Capture the cell that displays the provided text and extract its [X, Y] central coordinate. 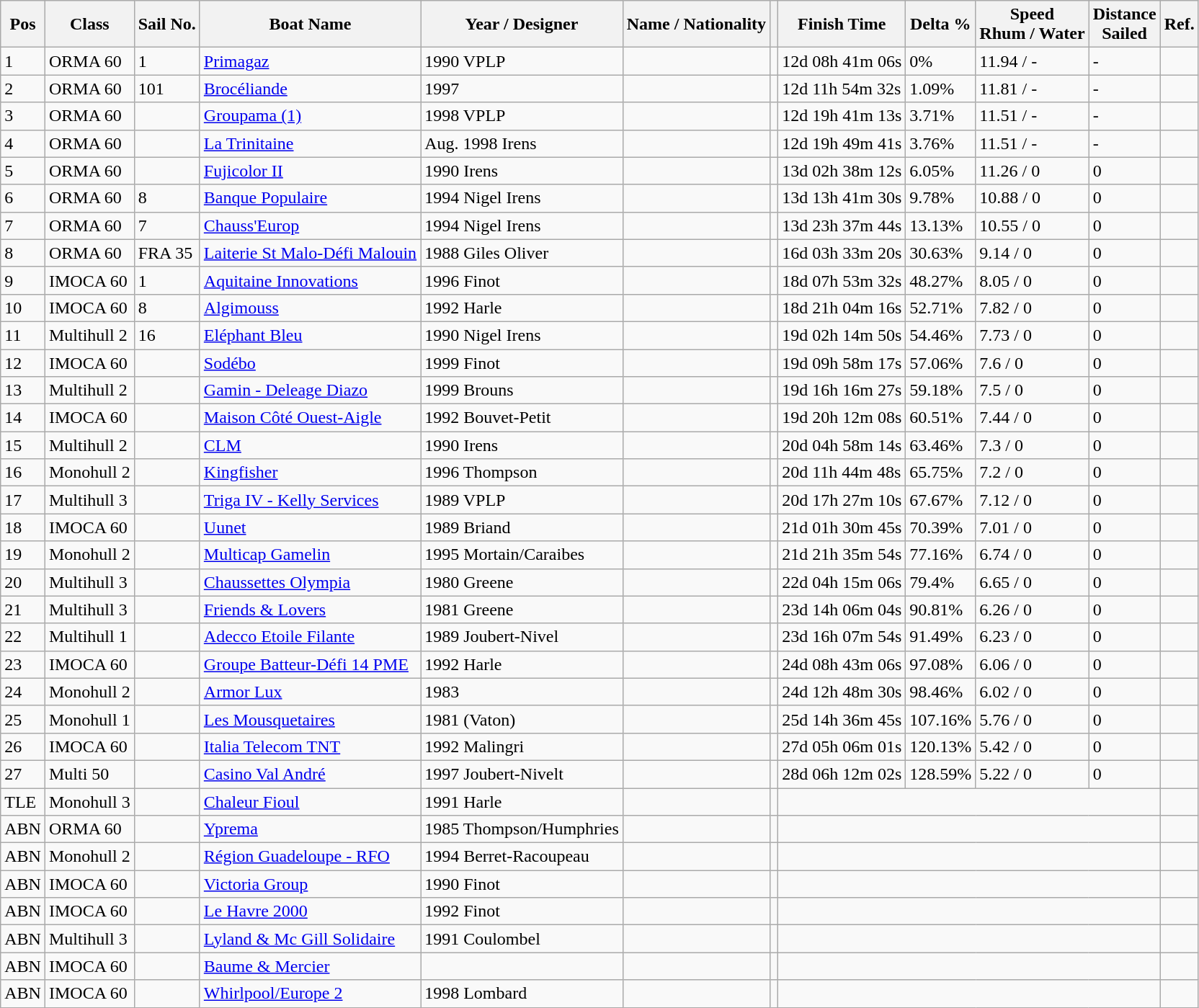
3.76% [941, 143]
Ref. [1179, 24]
Speed Rhum / Water [1032, 24]
23d 16h 07m 54s [842, 637]
5.22 / 0 [1032, 774]
120.13% [941, 746]
1981 (Vaton) [522, 719]
Région Guadeloupe - RFO [310, 857]
21d 21h 35m 54s [842, 555]
7.82 / 0 [1032, 308]
3 [23, 116]
1990 Nigel Irens [522, 335]
Groupe Batteur-Défi 14 PME [310, 664]
5 [23, 171]
Chaussettes Olympia [310, 582]
1991 Coulombel [522, 939]
Chaleur Fioul [310, 802]
2 [23, 89]
Baume & Mercier [310, 966]
17 [23, 500]
7.12 / 0 [1032, 500]
1997 [522, 89]
70.39% [941, 527]
7.6 / 0 [1032, 362]
90.81% [941, 610]
24 [23, 692]
Adecco Etoile Filante [310, 637]
67.67% [941, 500]
1980 Greene [522, 582]
1988 Giles Oliver [522, 253]
10.55 / 0 [1032, 226]
12 [23, 362]
Aquitaine Innovations [310, 280]
10.88 / 0 [1032, 198]
Distance Sailed [1124, 24]
Whirlpool/Europe 2 [310, 994]
Victoria Group [310, 884]
25 [23, 719]
19d 16h 16m 27s [842, 391]
Year / Designer [522, 24]
Triga IV - Kelly Services [310, 500]
Laiterie St Malo-Défi Malouin [310, 253]
18 [23, 527]
98.46% [941, 692]
5.42 / 0 [1032, 746]
Pos [23, 24]
9 [23, 280]
1998 VPLP [522, 116]
1996 Finot [522, 280]
63.46% [941, 445]
Multi 50 [89, 774]
19d 02h 14m 50s [842, 335]
13d 23h 37m 44s [842, 226]
12d 08h 41m 06s [842, 61]
Monohull 3 [89, 802]
1.09% [941, 89]
9.14 / 0 [1032, 253]
23 [23, 664]
20d 04h 58m 14s [842, 445]
52.71% [941, 308]
FRA 35 [167, 253]
7.2 / 0 [1032, 473]
1999 Finot [522, 362]
Lyland & Mc Gill Solidaire [310, 939]
7.01 / 0 [1032, 527]
Groupama (1) [310, 116]
23d 14h 06m 04s [842, 610]
22 [23, 637]
128.59% [941, 774]
6.65 / 0 [1032, 582]
Casino Val André [310, 774]
12d 19h 49m 41s [842, 143]
22d 04h 15m 06s [842, 582]
Algimouss [310, 308]
Name / Nationality [696, 24]
1990 VPLP [522, 61]
13d 13h 41m 30s [842, 198]
1992 Finot [522, 911]
1997 Joubert-Nivelt [522, 774]
CLM [310, 445]
Monohull 1 [89, 719]
1992 Bouvet-Petit [522, 418]
77.16% [941, 555]
21 [23, 610]
Sodébo [310, 362]
Class [89, 24]
7.44 / 0 [1032, 418]
Gamin - Deleage Diazo [310, 391]
27 [23, 774]
6.74 / 0 [1032, 555]
30.63% [941, 253]
12d 11h 54m 32s [842, 89]
24d 08h 43m 06s [842, 664]
28d 06h 12m 02s [842, 774]
6.26 / 0 [1032, 610]
Italia Telecom TNT [310, 746]
11.94 / - [1032, 61]
8.05 / 0 [1032, 280]
18d 07h 53m 32s [842, 280]
1990 Finot [522, 884]
1996 Thompson [522, 473]
3.71% [941, 116]
1989 Briand [522, 527]
57.06% [941, 362]
11.81 / - [1032, 89]
59.18% [941, 391]
Uunet [310, 527]
1989 VPLP [522, 500]
Primagaz [310, 61]
Multicap Gamelin [310, 555]
Maison Côté Ouest-Aigle [310, 418]
26 [23, 746]
1995 Mortain/Caraibes [522, 555]
48.27% [941, 280]
1983 [522, 692]
9.78% [941, 198]
21d 01h 30m 45s [842, 527]
16d 03h 33m 20s [842, 253]
11 [23, 335]
27d 05h 06m 01s [842, 746]
14 [23, 418]
79.4% [941, 582]
1999 Brouns [522, 391]
10 [23, 308]
60.51% [941, 418]
Multihull 1 [89, 637]
La Trinitaine [310, 143]
1981 Greene [522, 610]
20d 11h 44m 48s [842, 473]
91.49% [941, 637]
19d 09h 58m 17s [842, 362]
101 [167, 89]
Banque Populaire [310, 198]
19 [23, 555]
Finish Time [842, 24]
6.23 / 0 [1032, 637]
1994 Berret-Racoupeau [522, 857]
6 [23, 198]
TLE [23, 802]
Friends & Lovers [310, 610]
4 [23, 143]
1998 Lombard [522, 994]
7.3 / 0 [1032, 445]
11.26 / 0 [1032, 171]
5.76 / 0 [1032, 719]
Le Havre 2000 [310, 911]
13.13% [941, 226]
20 [23, 582]
20d 17h 27m 10s [842, 500]
1985 Thompson/Humphries [522, 829]
Yprema [310, 829]
Boat Name [310, 24]
Eléphant Bleu [310, 335]
1989 Joubert-Nivel [522, 637]
Brocéliande [310, 89]
13d 02h 38m 12s [842, 171]
65.75% [941, 473]
19d 20h 12m 08s [842, 418]
7.5 / 0 [1032, 391]
1992 Malingri [522, 746]
54.46% [941, 335]
Aug. 1998 Irens [522, 143]
Delta % [941, 24]
Les Mousquetaires [310, 719]
12d 19h 41m 13s [842, 116]
7.73 / 0 [1032, 335]
18d 21h 04m 16s [842, 308]
97.08% [941, 664]
6.05% [941, 171]
Fujicolor II [310, 171]
1991 Harle [522, 802]
0% [941, 61]
6.02 / 0 [1032, 692]
6.06 / 0 [1032, 664]
24d 12h 48m 30s [842, 692]
Sail No. [167, 24]
Kingfisher [310, 473]
25d 14h 36m 45s [842, 719]
15 [23, 445]
Armor Lux [310, 692]
13 [23, 391]
Chauss'Europ [310, 226]
107.16% [941, 719]
